Output the (x, y) coordinate of the center of the cell containing the given text.  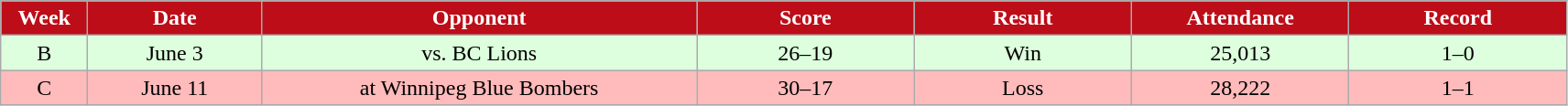
Opponent (480, 18)
26–19 (806, 53)
Date (175, 18)
28,222 (1240, 88)
1–1 (1458, 88)
Score (806, 18)
B (44, 53)
30–17 (806, 88)
June 11 (175, 88)
Record (1458, 18)
1–0 (1458, 53)
Attendance (1240, 18)
C (44, 88)
Win (1022, 53)
Result (1022, 18)
June 3 (175, 53)
Loss (1022, 88)
Week (44, 18)
25,013 (1240, 53)
at Winnipeg Blue Bombers (480, 88)
vs. BC Lions (480, 53)
